Pinpoint the cell where the given text exists, returning its (X, Y) midpoint coordinate. 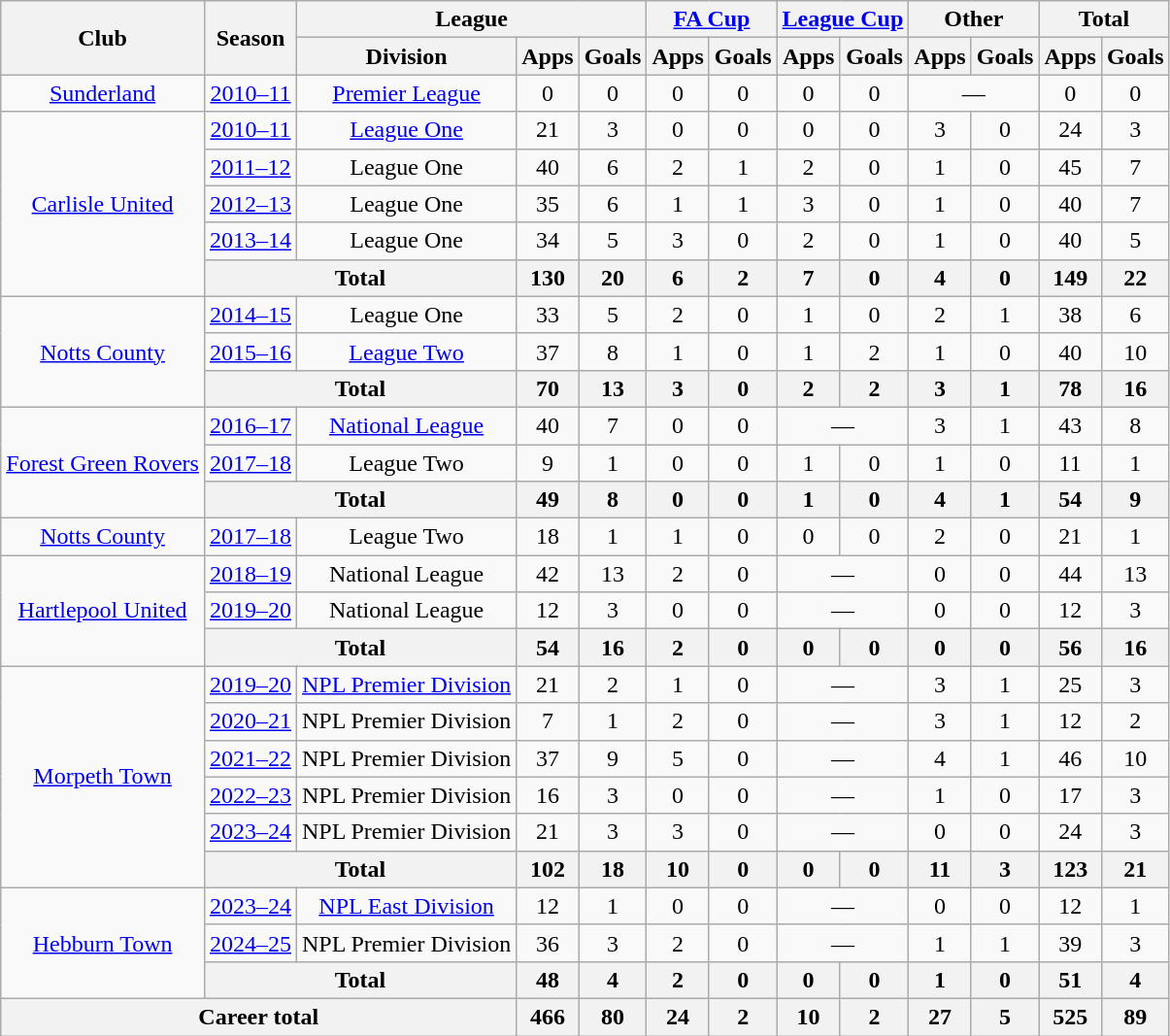
2012–13 (251, 204)
102 (548, 869)
Hebburn Town (103, 943)
43 (1070, 425)
20 (613, 278)
2014–15 (251, 315)
44 (1070, 574)
466 (548, 1017)
130 (548, 278)
2022–23 (251, 795)
123 (1070, 869)
Career total (258, 1017)
Premier League (407, 93)
35 (548, 204)
525 (1070, 1017)
149 (1070, 278)
Club (103, 38)
Sunderland (103, 93)
Other (974, 19)
51 (1070, 980)
FA Cup (712, 19)
NPL East Division (407, 906)
2024–25 (251, 943)
45 (1070, 167)
2016–17 (251, 425)
17 (1070, 795)
39 (1070, 943)
34 (548, 241)
27 (940, 1017)
2020–21 (251, 721)
2021–22 (251, 758)
70 (548, 388)
49 (548, 500)
League (472, 19)
42 (548, 574)
Hartlepool United (103, 611)
80 (613, 1017)
78 (1070, 388)
2011–12 (251, 167)
33 (548, 315)
2018–19 (251, 574)
League Cup (843, 19)
38 (1070, 315)
25 (1070, 685)
Division (407, 56)
2015–16 (251, 351)
2013–14 (251, 241)
Morpeth Town (103, 777)
36 (548, 943)
22 (1135, 278)
Season (251, 38)
Carlisle United (103, 204)
Forest Green Rovers (103, 462)
56 (1070, 648)
89 (1135, 1017)
48 (548, 980)
46 (1070, 758)
